Scan for the cell matching the given text and deliver its [x, y] coordinate at center. 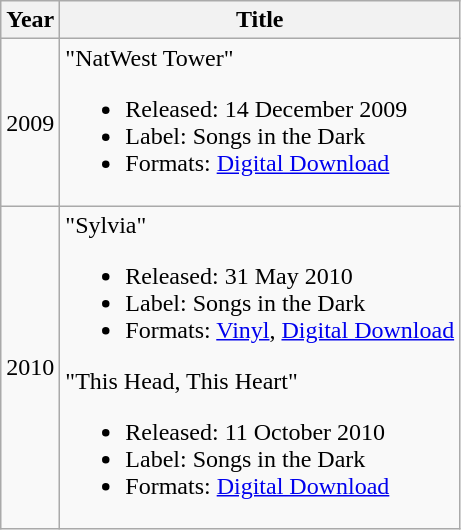
2009 [30, 122]
Year [30, 20]
"NatWest Tower"Released: 14 December 2009Label: Songs in the DarkFormats: Digital Download [260, 122]
Title [260, 20]
2010 [30, 368]
